Search for the cell housing the specified text and yield its [X, Y] center coordinate. 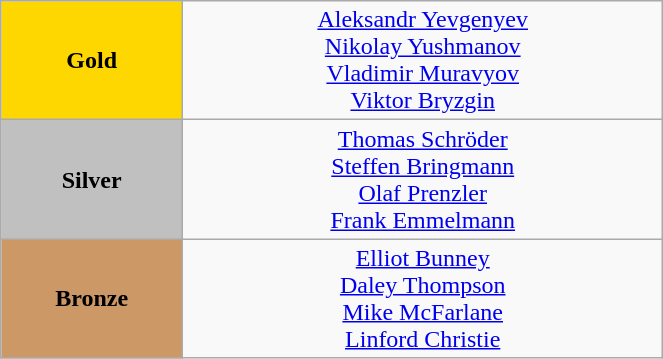
Silver [92, 180]
Thomas SchröderSteffen BringmannOlaf PrenzlerFrank Emmelmann [423, 180]
Bronze [92, 298]
Aleksandr YevgenyevNikolay YushmanovVladimir MuravyovViktor Bryzgin [423, 60]
Gold [92, 60]
Elliot BunneyDaley ThompsonMike McFarlaneLinford Christie [423, 298]
